Search for the cell housing the specified text and yield its [X, Y] center coordinate. 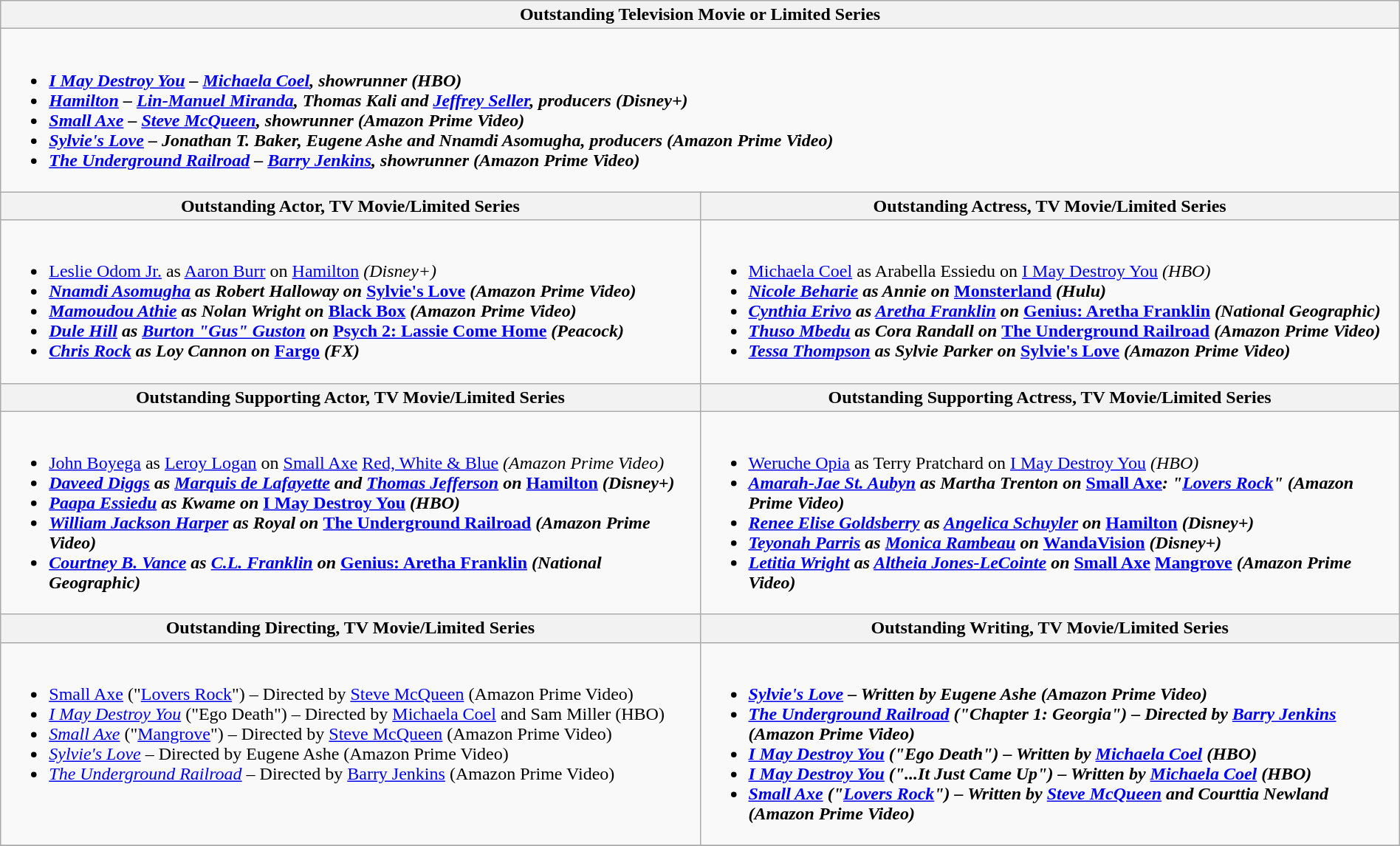
Outstanding Supporting Actor, TV Movie/Limited Series [350, 397]
Outstanding Actress, TV Movie/Limited Series [1050, 206]
Outstanding Writing, TV Movie/Limited Series [1050, 628]
Outstanding Actor, TV Movie/Limited Series [350, 206]
Outstanding Supporting Actress, TV Movie/Limited Series [1050, 397]
Outstanding Television Movie or Limited Series [700, 15]
Outstanding Directing, TV Movie/Limited Series [350, 628]
